Output the [x, y] coordinate of the center of the cell containing the given text.  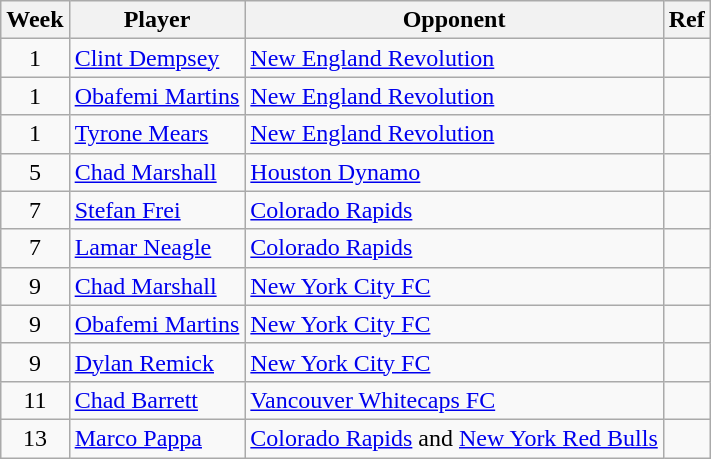
Opponent [454, 20]
Marco Pappa [157, 438]
Chad Barrett [157, 400]
Lamar Neagle [157, 248]
11 [35, 400]
Week [35, 20]
Vancouver Whitecaps FC [454, 400]
13 [35, 438]
Clint Dempsey [157, 58]
Stefan Frei [157, 210]
Ref [686, 20]
Dylan Remick [157, 362]
Houston Dynamo [454, 172]
Tyrone Mears [157, 134]
Colorado Rapids and New York Red Bulls [454, 438]
5 [35, 172]
Player [157, 20]
